Search for the cell housing the specified text and yield its [x, y] center coordinate. 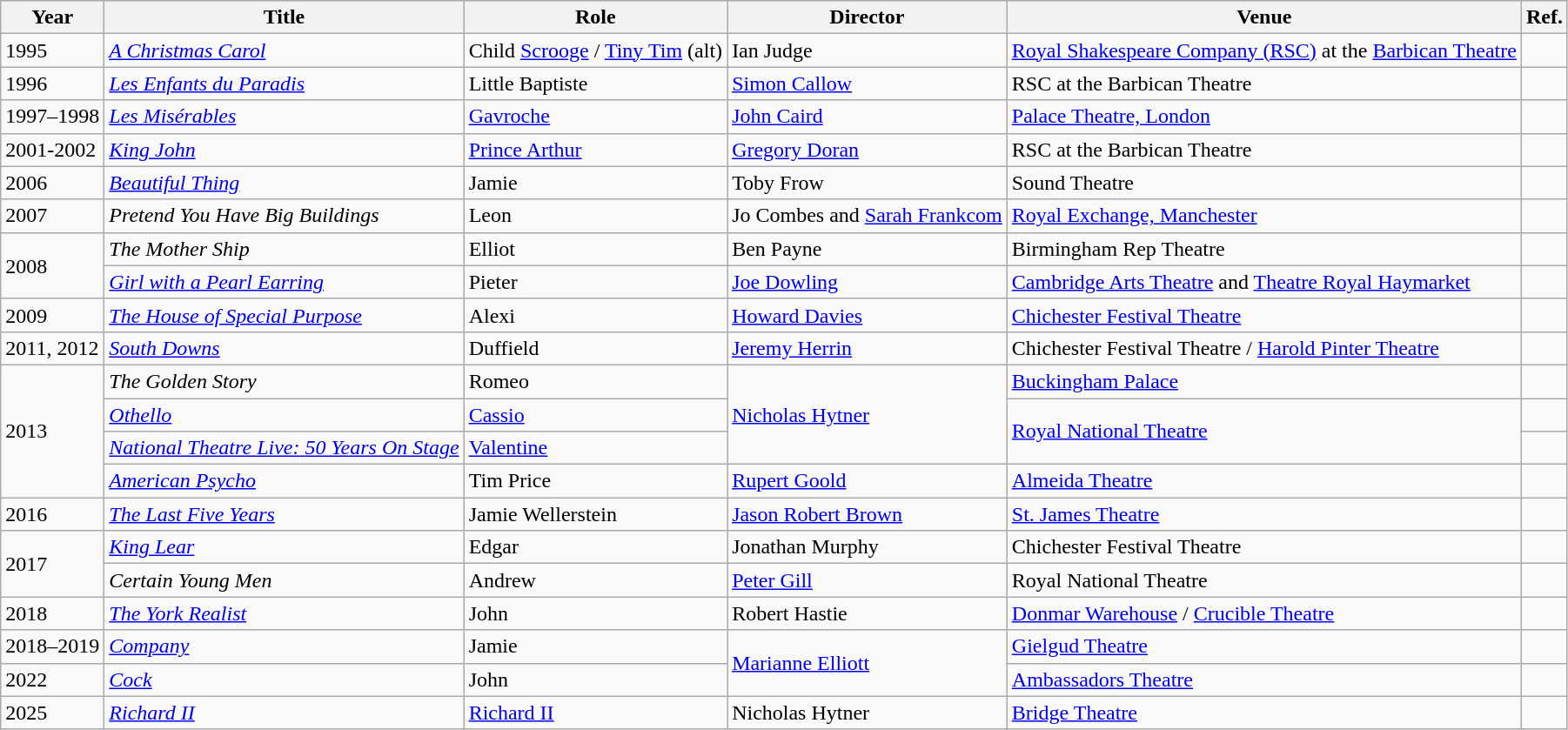
Bridge Theatre [1263, 713]
2006 [52, 183]
Leon [595, 216]
The Last Five Years [284, 514]
The Mother Ship [284, 249]
Year [52, 17]
Pieter [595, 282]
Edgar [595, 547]
Valentine [595, 448]
2022 [52, 680]
2018–2019 [52, 646]
The House of Special Purpose [284, 315]
Cambridge Arts Theatre and Theatre Royal Haymarket [1263, 282]
Pretend You Have Big Buildings [284, 216]
South Downs [284, 348]
2011, 2012 [52, 348]
Birmingham Rep Theatre [1263, 249]
Certain Young Men [284, 580]
Company [284, 646]
Peter Gill [868, 580]
Toby Frow [868, 183]
Romeo [595, 381]
Ben Payne [868, 249]
Prince Arthur [595, 150]
Tim Price [595, 481]
Cock [284, 680]
Robert Hastie [868, 613]
St. James Theatre [1263, 514]
2018 [52, 613]
Beautiful Thing [284, 183]
John Caird [868, 117]
Howard Davies [868, 315]
Jason Robert Brown [868, 514]
2008 [52, 265]
2009 [52, 315]
Gregory Doran [868, 150]
2025 [52, 713]
Joe Dowling [868, 282]
Othello [284, 415]
2017 [52, 564]
Ian Judge [868, 50]
Palace Theatre, London [1263, 117]
Simon Callow [868, 84]
Jeremy Herrin [868, 348]
2007 [52, 216]
Cassio [595, 415]
Little Baptiste [595, 84]
Duffield [595, 348]
Gavroche [595, 117]
Royal Shakespeare Company (RSC) at the Barbican Theatre [1263, 50]
2016 [52, 514]
A Christmas Carol [284, 50]
1996 [52, 84]
Buckingham Palace [1263, 381]
Alexi [595, 315]
Title [284, 17]
Elliot [595, 249]
Ambassadors Theatre [1263, 680]
Gielgud Theatre [1263, 646]
National Theatre Live: 50 Years On Stage [284, 448]
Chichester Festival Theatre / Harold Pinter Theatre [1263, 348]
2013 [52, 431]
Girl with a Pearl Earring [284, 282]
Venue [1263, 17]
The Golden Story [284, 381]
King John [284, 150]
The York Realist [284, 613]
Jo Combes and Sarah Frankcom [868, 216]
Andrew [595, 580]
2001-2002 [52, 150]
1995 [52, 50]
Royal Exchange, Manchester [1263, 216]
King Lear [284, 547]
Marianne Elliott [868, 663]
Jamie Wellerstein [595, 514]
Jonathan Murphy [868, 547]
1997–1998 [52, 117]
Rupert Goold [868, 481]
Les Misérables [284, 117]
Almeida Theatre [1263, 481]
Sound Theatre [1263, 183]
Child Scrooge / Tiny Tim (alt) [595, 50]
Role [595, 17]
Donmar Warehouse / Crucible Theatre [1263, 613]
Ref. [1544, 17]
Les Enfants du Paradis [284, 84]
American Psycho [284, 481]
Director [868, 17]
